Search for the cell housing the specified text and yield its (x, y) center coordinate. 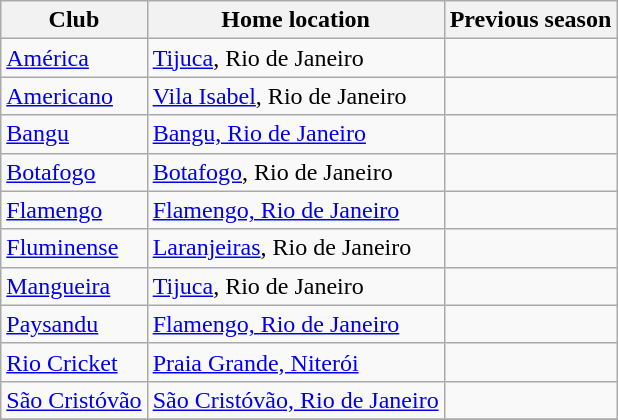
Botafogo (74, 172)
Club (74, 20)
São Cristóvão, Rio de Janeiro (296, 400)
Bangu (74, 134)
Bangu, Rio de Janeiro (296, 134)
América (74, 58)
Vila Isabel, Rio de Janeiro (296, 96)
Mangueira (74, 286)
Home location (296, 20)
Laranjeiras, Rio de Janeiro (296, 248)
Fluminense (74, 248)
Rio Cricket (74, 362)
Praia Grande, Niterói (296, 362)
Botafogo, Rio de Janeiro (296, 172)
Flamengo (74, 210)
Americano (74, 96)
Previous season (530, 20)
Paysandu (74, 324)
São Cristóvão (74, 400)
